Determine the (X, Y) coordinate at the center of the cell enclosing the given text.  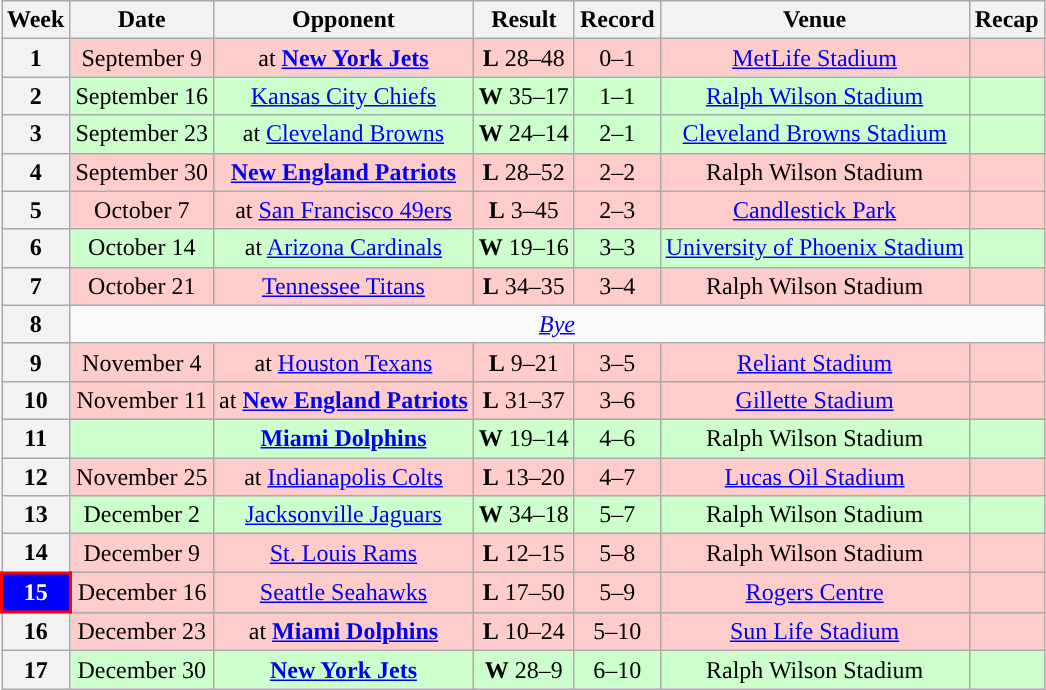
at Miami Dolphins (344, 632)
Reliant Stadium (814, 362)
14 (36, 554)
0–1 (617, 58)
L 28–52 (524, 172)
Seattle Seahawks (344, 592)
September 30 (142, 172)
November 25 (142, 477)
Result (524, 20)
at Cleveland Browns (344, 134)
Date (142, 20)
4–6 (617, 438)
4 (36, 172)
5–9 (617, 592)
Cleveland Browns Stadium (814, 134)
December 16 (142, 592)
9 (36, 362)
September 16 (142, 96)
October 21 (142, 286)
12 (36, 477)
at Arizona Cardinals (344, 248)
13 (36, 515)
L 3–45 (524, 210)
Rogers Centre (814, 592)
5–10 (617, 632)
1–1 (617, 96)
5–8 (617, 554)
3–6 (617, 400)
Jacksonville Jaguars (344, 515)
December 23 (142, 632)
2–3 (617, 210)
5 (36, 210)
3–4 (617, 286)
7 (36, 286)
Sun Life Stadium (814, 632)
at New York Jets (344, 58)
W 28–9 (524, 670)
at Houston Texans (344, 362)
Gillette Stadium (814, 400)
2–2 (617, 172)
W 19–14 (524, 438)
4–7 (617, 477)
October 14 (142, 248)
September 9 (142, 58)
December 2 (142, 515)
6 (36, 248)
16 (36, 632)
3 (36, 134)
New England Patriots (344, 172)
5–7 (617, 515)
2 (36, 96)
3–3 (617, 248)
W 34–18 (524, 515)
6–10 (617, 670)
L 34–35 (524, 286)
Tennessee Titans (344, 286)
L 12–15 (524, 554)
at Indianapolis Colts (344, 477)
L 10–24 (524, 632)
L 17–50 (524, 592)
St. Louis Rams (344, 554)
at San Francisco 49ers (344, 210)
Bye (557, 324)
L 31–37 (524, 400)
Kansas City Chiefs (344, 96)
1 (36, 58)
MetLife Stadium (814, 58)
November 4 (142, 362)
November 11 (142, 400)
October 7 (142, 210)
December 30 (142, 670)
New York Jets (344, 670)
Opponent (344, 20)
L 28–48 (524, 58)
December 9 (142, 554)
8 (36, 324)
W 35–17 (524, 96)
2–1 (617, 134)
L 13–20 (524, 477)
Recap (1006, 20)
15 (36, 592)
Record (617, 20)
3–5 (617, 362)
Week (36, 20)
10 (36, 400)
Lucas Oil Stadium (814, 477)
L 9–21 (524, 362)
Miami Dolphins (344, 438)
at New England Patriots (344, 400)
Venue (814, 20)
W 24–14 (524, 134)
11 (36, 438)
September 23 (142, 134)
17 (36, 670)
Candlestick Park (814, 210)
University of Phoenix Stadium (814, 248)
W 19–16 (524, 248)
